Scan for the cell matching the given text and deliver its (X, Y) coordinate at center. 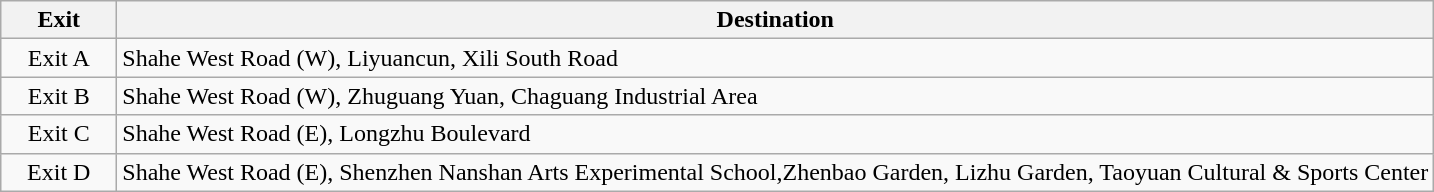
Shahe West Road (W), Zhuguang Yuan, Chaguang Industrial Area (776, 96)
Exit A (59, 58)
Destination (776, 20)
Exit C (59, 134)
Shahe West Road (E), Shenzhen Nanshan Arts Experimental School,Zhenbao Garden, Lizhu Garden, Taoyuan Cultural & Sports Center (776, 172)
Shahe West Road (E), Longzhu Boulevard (776, 134)
Shahe West Road (W), Liyuancun, Xili South Road (776, 58)
Exit (59, 20)
Exit D (59, 172)
Exit B (59, 96)
